Detect which cell encompasses the target text, then output its (X, Y) center coordinate. 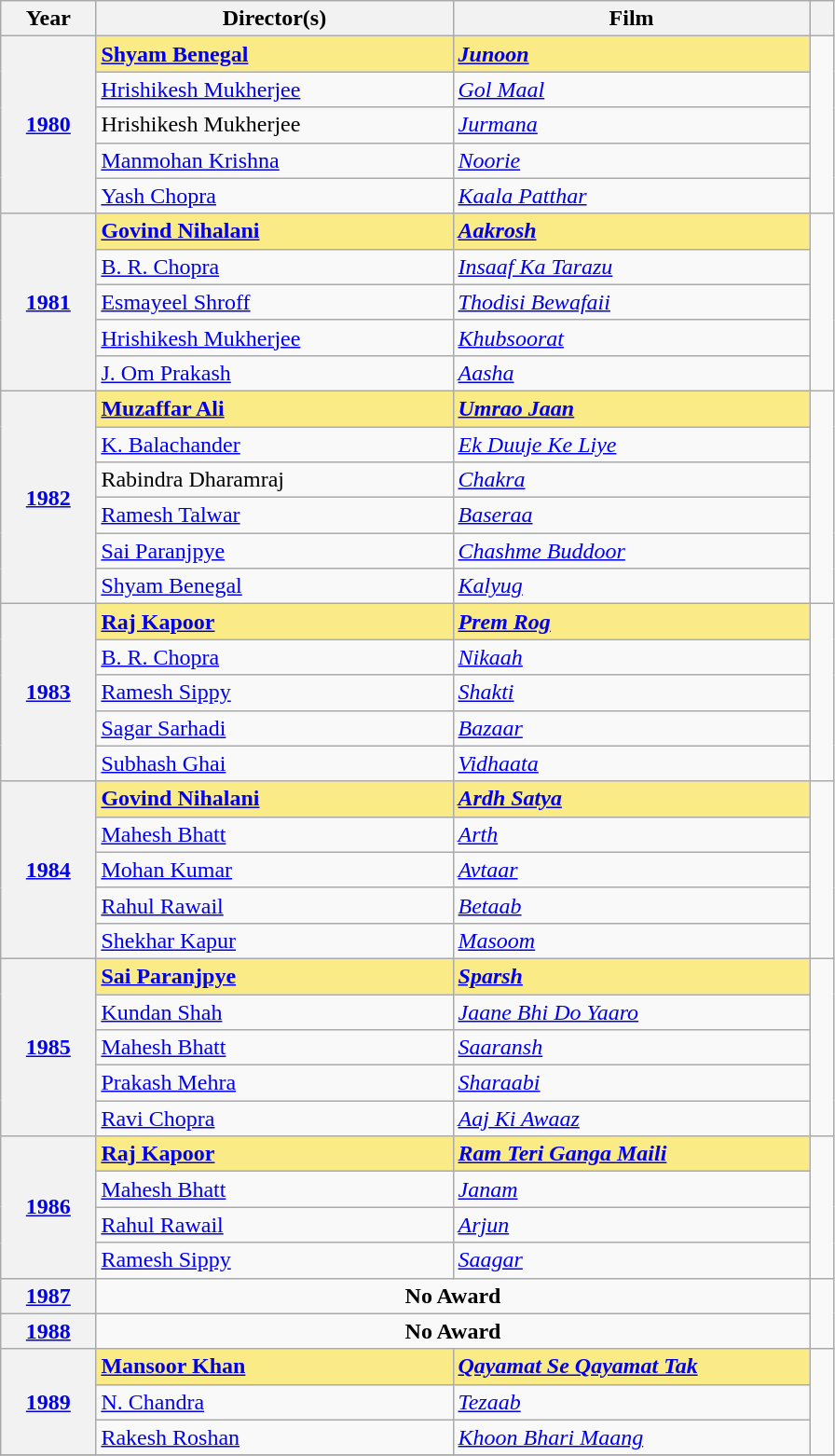
Baseraa (632, 515)
Jurmana (632, 125)
Gol Maal (632, 89)
Sagar Sarhadi (274, 728)
Thodisi Bewafaii (632, 302)
1985 (48, 1047)
1983 (48, 693)
Noorie (632, 160)
Year (48, 19)
1989 (48, 1402)
Aasha (632, 373)
Ek Duuje Ke Liye (632, 445)
Arjun (632, 1225)
Kaala Patthar (632, 196)
Mansoor Khan (274, 1367)
Manmohan Krishna (274, 160)
1986 (48, 1207)
1981 (48, 302)
Ardh Satya (632, 799)
Film (632, 19)
Esmayeel Shroff (274, 302)
Arth (632, 834)
Khubsoorat (632, 337)
Chashme Buddoor (632, 551)
K. Balachander (274, 445)
Director(s) (274, 19)
Saagar (632, 1260)
Rabindra Dharamraj (274, 480)
Khoon Bhari Maang (632, 1437)
N. Chandra (274, 1402)
1987 (48, 1296)
Aakrosh (632, 231)
J. Om Prakash (274, 373)
Avtaar (632, 870)
Sparsh (632, 976)
Saaransh (632, 1048)
Ram Teri Ganga Maili (632, 1154)
Bazaar (632, 728)
Ravi Chopra (274, 1119)
1984 (48, 870)
Shakti (632, 693)
1982 (48, 497)
Rakesh Roshan (274, 1437)
Aaj Ki Awaaz (632, 1119)
Muzaffar Ali (274, 408)
Ramesh Talwar (274, 515)
Vidhaata (632, 763)
Shekhar Kapur (274, 941)
Insaaf Ka Tarazu (632, 267)
1988 (48, 1331)
1980 (48, 125)
Mohan Kumar (274, 870)
Prem Rog (632, 622)
Kalyug (632, 586)
Janam (632, 1189)
Qayamat Se Qayamat Tak (632, 1367)
Subhash Ghai (274, 763)
Tezaab (632, 1402)
Prakash Mehra (274, 1083)
Masoom (632, 941)
Nikaah (632, 657)
Yash Chopra (274, 196)
Chakra (632, 480)
Kundan Shah (274, 1011)
Sharaabi (632, 1083)
Junoon (632, 54)
Betaab (632, 905)
Jaane Bhi Do Yaaro (632, 1011)
Umrao Jaan (632, 408)
